Detect which cell encompasses the target text, then output its [x, y] center coordinate. 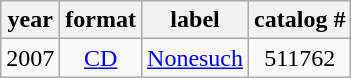
511762 [300, 58]
Nonesuch [196, 58]
format [101, 20]
2007 [30, 58]
catalog # [300, 20]
label [196, 20]
year [30, 20]
CD [101, 58]
